Locate the cell with the specified text and output its [x, y] center coordinate. 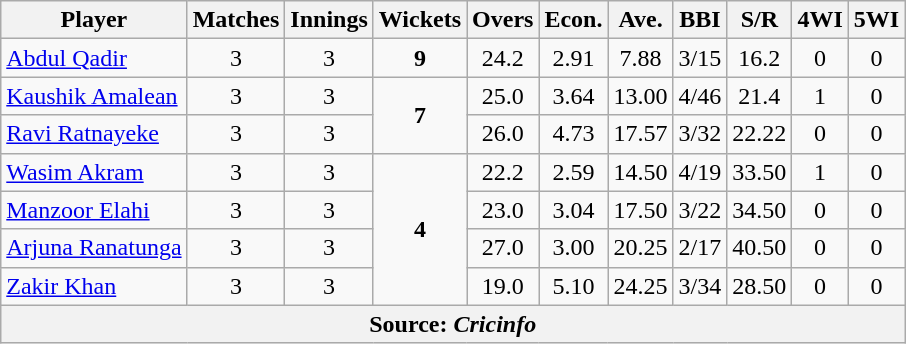
25.0 [503, 96]
13.00 [640, 96]
Abdul Qadir [94, 58]
Kaushik Amalean [94, 96]
28.50 [760, 286]
Arjuna Ranatunga [94, 248]
3.04 [574, 210]
4/46 [700, 96]
23.0 [503, 210]
24.25 [640, 286]
16.2 [760, 58]
14.50 [640, 172]
24.2 [503, 58]
40.50 [760, 248]
Ave. [640, 20]
Wasim Akram [94, 172]
3/22 [700, 210]
Matches [236, 20]
Overs [503, 20]
17.57 [640, 134]
17.50 [640, 210]
7.88 [640, 58]
34.50 [760, 210]
S/R [760, 20]
5WI [876, 20]
5.10 [574, 286]
Wickets [420, 20]
Econ. [574, 20]
3/15 [700, 58]
Source: Cricinfo [453, 324]
20.25 [640, 248]
26.0 [503, 134]
Ravi Ratnayeke [94, 134]
4/19 [700, 172]
3.64 [574, 96]
9 [420, 58]
3.00 [574, 248]
4 [420, 229]
4WI [820, 20]
Zakir Khan [94, 286]
2/17 [700, 248]
22.22 [760, 134]
Innings [329, 20]
BBI [700, 20]
21.4 [760, 96]
19.0 [503, 286]
27.0 [503, 248]
Player [94, 20]
3/34 [700, 286]
4.73 [574, 134]
33.50 [760, 172]
7 [420, 115]
3/32 [700, 134]
2.59 [574, 172]
2.91 [574, 58]
22.2 [503, 172]
Manzoor Elahi [94, 210]
